Detect which cell encompasses the target text, then output its [x, y] center coordinate. 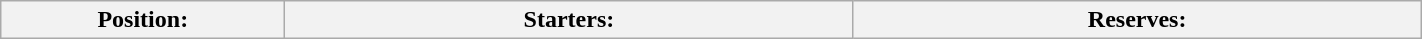
Reserves: [1137, 20]
Position: [143, 20]
Starters: [569, 20]
